From the cell containing the given text, extract its center point as [X, Y] coordinate. 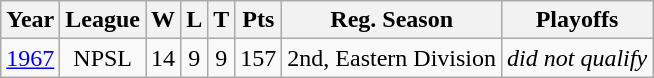
1967 [30, 58]
Year [30, 20]
League [103, 20]
W [164, 20]
did not qualify [578, 58]
NPSL [103, 58]
Playoffs [578, 20]
157 [258, 58]
L [194, 20]
Pts [258, 20]
Reg. Season [392, 20]
T [222, 20]
14 [164, 58]
2nd, Eastern Division [392, 58]
